Pinpoint the cell where the given text exists, returning its [X, Y] midpoint coordinate. 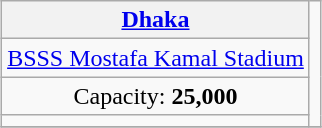
Dhaka [156, 20]
BSSS Mostafa Kamal Stadium [156, 58]
Capacity: 25,000 [156, 96]
